For the text-containing cell, return its midpoint in (x, y) coordinate format. 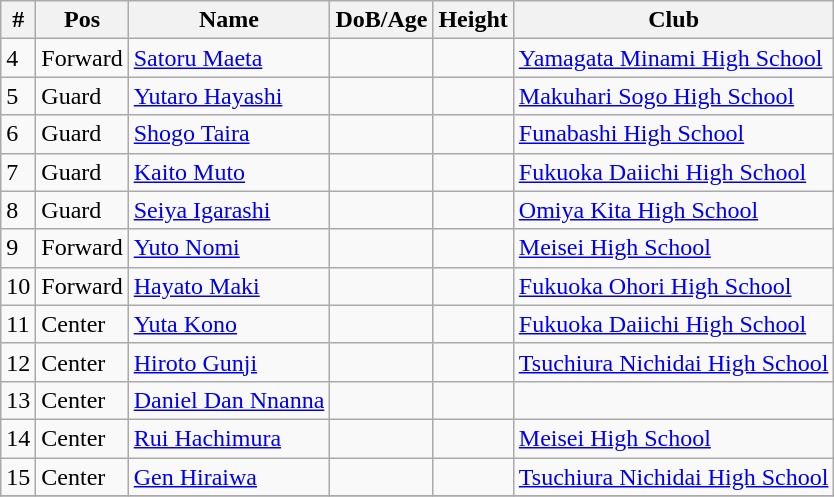
15 (18, 477)
Daniel Dan Nnanna (229, 400)
Kaito Muto (229, 172)
Yuto Nomi (229, 248)
DoB/Age (382, 20)
10 (18, 286)
6 (18, 134)
Fukuoka Ohori High School (674, 286)
# (18, 20)
Hayato Maki (229, 286)
Seiya Igarashi (229, 210)
12 (18, 362)
7 (18, 172)
Hiroto Gunji (229, 362)
Name (229, 20)
Omiya Kita High School (674, 210)
Yutaro Hayashi (229, 96)
Funabashi High School (674, 134)
Height (473, 20)
Satoru Maeta (229, 58)
8 (18, 210)
Yuta Kono (229, 324)
Rui Hachimura (229, 438)
Makuhari Sogo High School (674, 96)
Shogo Taira (229, 134)
14 (18, 438)
Yamagata Minami High School (674, 58)
4 (18, 58)
Pos (82, 20)
9 (18, 248)
5 (18, 96)
11 (18, 324)
Club (674, 20)
Gen Hiraiwa (229, 477)
13 (18, 400)
